Search for the cell housing the specified text and yield its (x, y) center coordinate. 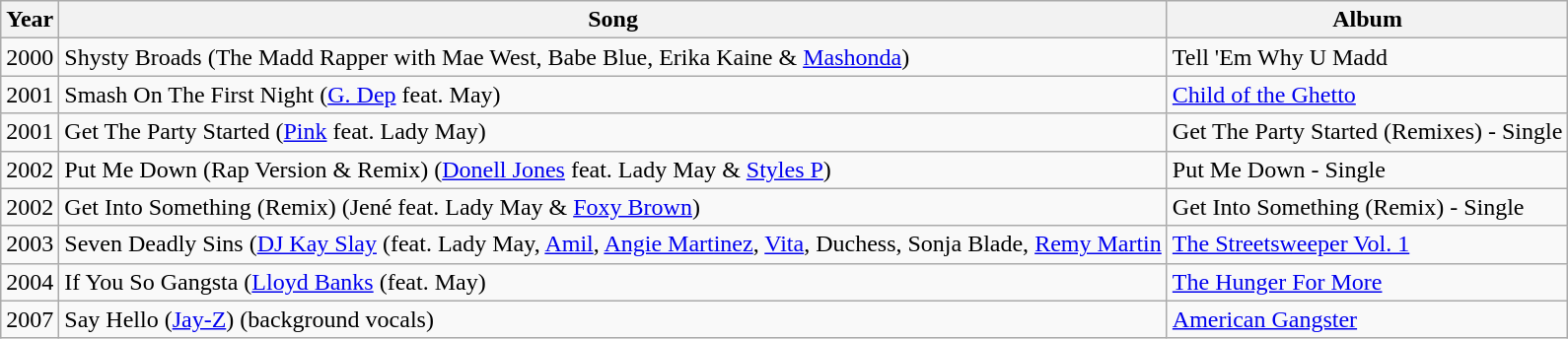
Put Me Down (Rap Version & Remix) (Donell Jones feat. Lady May & Styles P) (613, 169)
The Hunger For More (1367, 282)
American Gangster (1367, 319)
Seven Deadly Sins (DJ Kay Slay (feat. Lady May, Amil, Angie Martinez, Vita, Duchess, Sonja Blade, Remy Martin (613, 244)
Put Me Down - Single (1367, 169)
Get Into Something (Remix) - Single (1367, 207)
The Streetsweeper Vol. 1 (1367, 244)
Get The Party Started (Remixes) - Single (1367, 132)
2000 (30, 57)
Year (30, 20)
2003 (30, 244)
Get The Party Started (Pink feat. Lady May) (613, 132)
Smash On The First Night (G. Dep feat. May) (613, 95)
Shysty Broads (The Madd Rapper with Mae West, Babe Blue, Erika Kaine & Mashonda) (613, 57)
Song (613, 20)
2004 (30, 282)
Tell 'Em Why U Madd (1367, 57)
Child of the Ghetto (1367, 95)
Album (1367, 20)
Get Into Something (Remix) (Jené feat. Lady May & Foxy Brown) (613, 207)
If You So Gangsta (Lloyd Banks (feat. May) (613, 282)
2007 (30, 319)
Say Hello (Jay-Z) (background vocals) (613, 319)
